Identify which cell holds the provided text, then report its [X, Y] central coordinate. 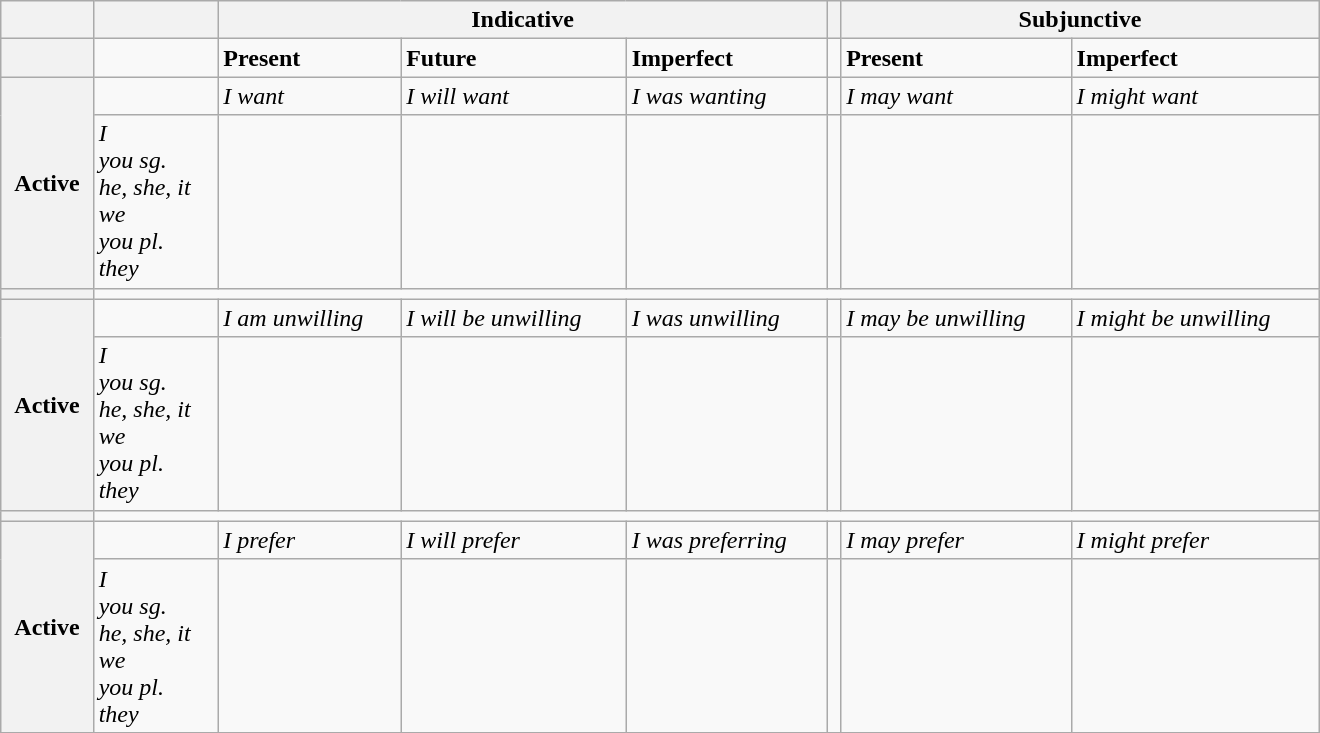
I might want [1195, 96]
I may prefer [956, 540]
Future [514, 58]
I might prefer [1195, 540]
I want [310, 96]
I was preferring [726, 540]
I will prefer [514, 540]
I might be unwilling [1195, 318]
I was wanting [726, 96]
I prefer [310, 540]
I will be unwilling [514, 318]
I may be unwilling [956, 318]
I will want [514, 96]
I may want [956, 96]
I am unwilling [310, 318]
I was unwilling [726, 318]
Indicative [522, 20]
Subjunctive [1080, 20]
